Determine the [X, Y] coordinate at the center of the cell enclosing the given text.  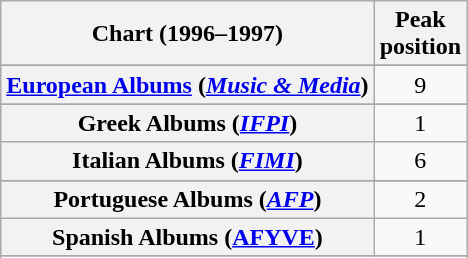
Chart (1996–1997) [188, 34]
6 [420, 161]
9 [420, 85]
Greek Albums (IFPI) [188, 123]
2 [420, 199]
Italian Albums (FIMI) [188, 161]
Portuguese Albums (AFP) [188, 199]
Peakposition [420, 34]
European Albums (Music & Media) [188, 85]
Spanish Albums (AFYVE) [188, 237]
